Extract the (X, Y) coordinate from the center of the cell holding the provided text.  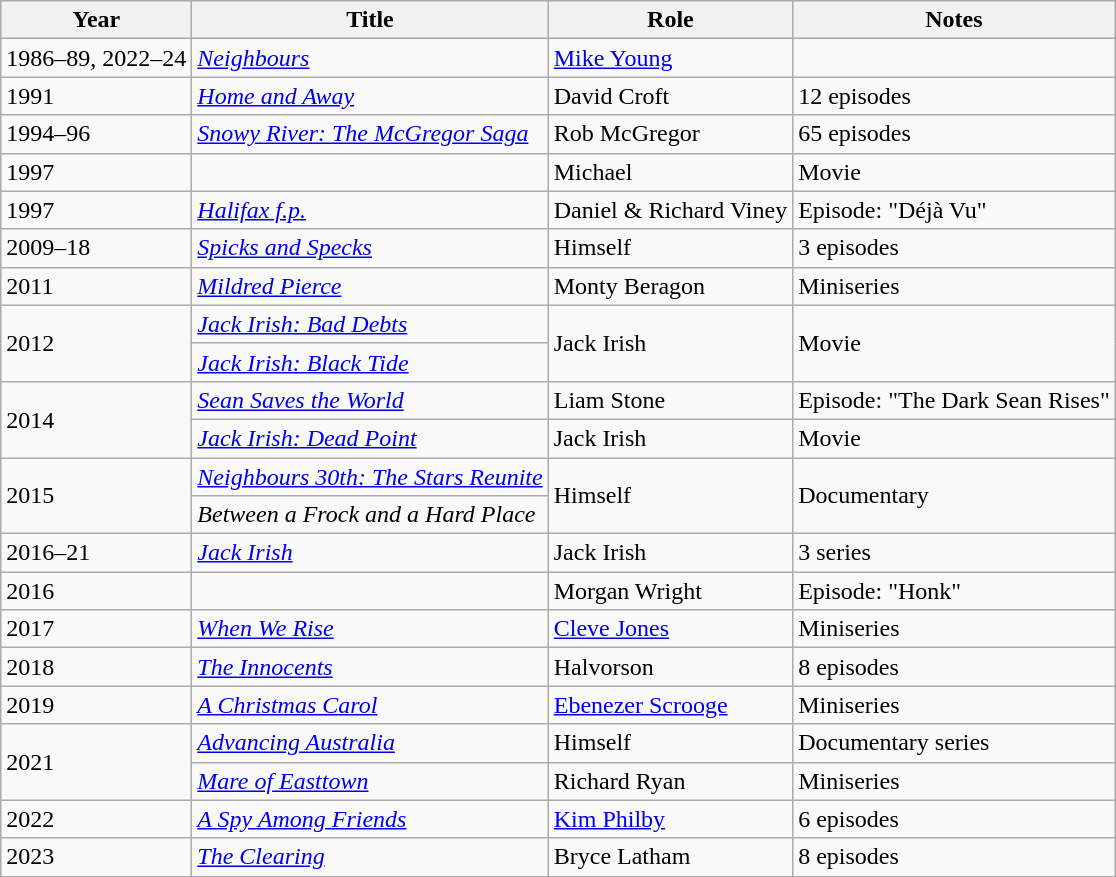
2015 (96, 496)
Ebenezer Scrooge (670, 705)
Kim Philby (670, 819)
Year (96, 20)
2023 (96, 857)
2011 (96, 286)
When We Rise (370, 629)
Daniel & Richard Viney (670, 210)
Richard Ryan (670, 781)
Home and Away (370, 96)
Advancing Australia (370, 743)
Liam Stone (670, 400)
Mike Young (670, 58)
3 episodes (954, 248)
Bryce Latham (670, 857)
Mare of Easttown (370, 781)
Jack Irish: Bad Debts (370, 324)
2009–18 (96, 248)
Mildred Pierce (370, 286)
Title (370, 20)
Jack Irish: Dead Point (370, 438)
A Spy Among Friends (370, 819)
2021 (96, 762)
12 episodes (954, 96)
Halvorson (670, 667)
Jack Irish: Black Tide (370, 362)
Role (670, 20)
Sean Saves the World (370, 400)
The Clearing (370, 857)
Documentary (954, 496)
Spicks and Specks (370, 248)
Cleve Jones (670, 629)
Neighbours (370, 58)
65 episodes (954, 134)
Episode: "The Dark Sean Rises" (954, 400)
Morgan Wright (670, 591)
Halifax f.p. (370, 210)
2018 (96, 667)
2012 (96, 343)
Notes (954, 20)
6 episodes (954, 819)
3 series (954, 553)
2017 (96, 629)
1994–96 (96, 134)
2014 (96, 419)
2016–21 (96, 553)
Episode: "Honk" (954, 591)
Michael (670, 172)
2022 (96, 819)
Snowy River: The McGregor Saga (370, 134)
1991 (96, 96)
2019 (96, 705)
David Croft (670, 96)
Neighbours 30th: The Stars Reunite (370, 477)
Rob McGregor (670, 134)
Between a Frock and a Hard Place (370, 515)
2016 (96, 591)
The Innocents (370, 667)
1986–89, 2022–24 (96, 58)
Documentary series (954, 743)
A Christmas Carol (370, 705)
Episode: "Déjà Vu" (954, 210)
Monty Beragon (670, 286)
